Search for the cell housing the specified text and yield its (X, Y) center coordinate. 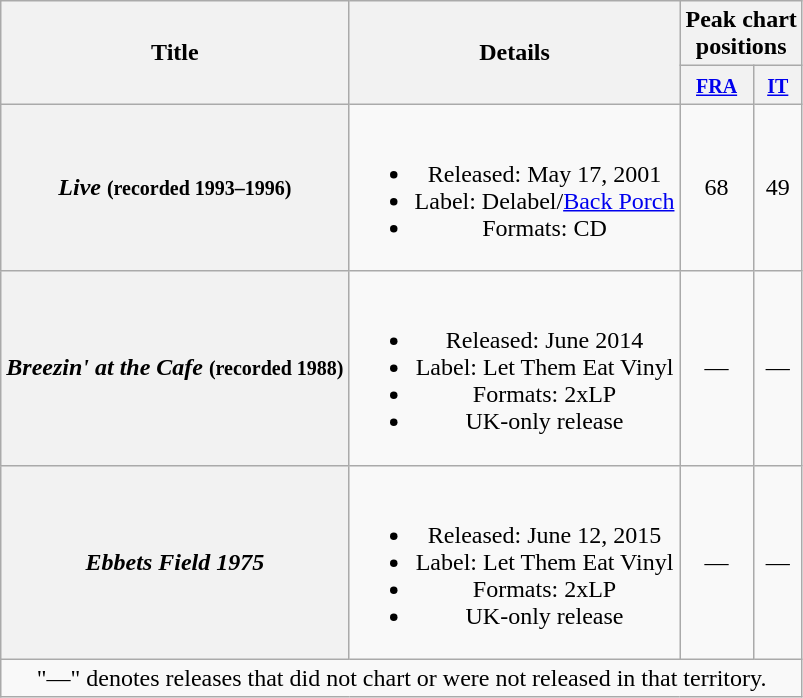
68 (716, 188)
Peak chartpositions (741, 34)
IT (778, 85)
Details (514, 52)
Ebbets Field 1975 (175, 562)
Title (175, 52)
Released: May 17, 2001Label: Delabel/Back PorchFormats: CD (514, 188)
Released: June 2014Label: Let Them Eat VinylFormats: 2xLPUK-only release (514, 368)
Released: June 12, 2015Label: Let Them Eat VinylFormats: 2xLPUK-only release (514, 562)
"—" denotes releases that did not chart or were not released in that territory. (402, 678)
FRA (716, 85)
49 (778, 188)
Live (recorded 1993–1996) (175, 188)
Breezin' at the Cafe (recorded 1988) (175, 368)
